Search for the cell housing the specified text and yield its (x, y) center coordinate. 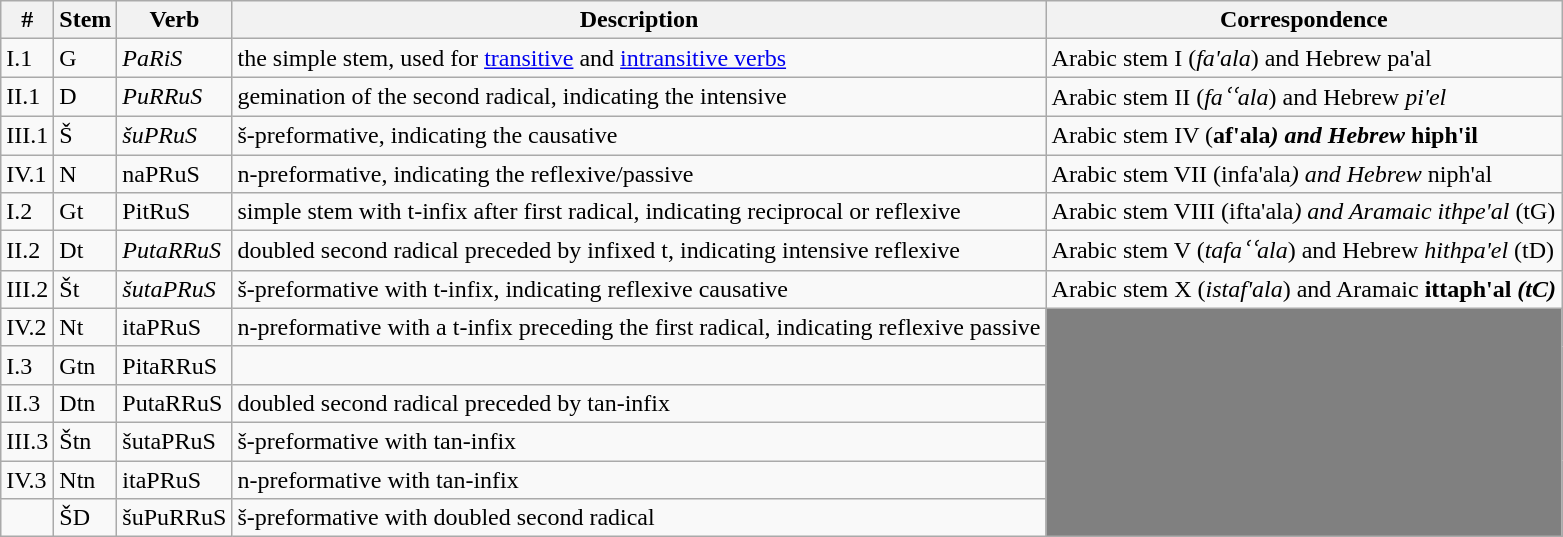
PitRuS (174, 212)
III.2 (28, 289)
Št (86, 289)
Dt (86, 251)
# (28, 20)
Gtn (86, 365)
G (86, 58)
IV.2 (28, 327)
Ntn (86, 479)
š-preformative with t-infix, indicating reflexive causative (639, 289)
Arabic stem X (istaf'ala) and Aramaic ittaph'al (tC) (1304, 289)
Dtn (86, 403)
I.3 (28, 365)
Stem (86, 20)
IV.1 (28, 173)
š-preformative with doubled second radical (639, 518)
the simple stem, used for transitive and intransitive verbs (639, 58)
Verb (174, 20)
III.3 (28, 441)
doubled second radical preceded by infixed t, indicating intensive reflexive (639, 251)
gemination of the second radical, indicating the intensive (639, 97)
II.2 (28, 251)
D (86, 97)
Arabic stem II (faʿʿala) and Hebrew pi'el (1304, 97)
Description (639, 20)
n-preformative with tan-infix (639, 479)
n-preformative with a t-infix preceding the first radical, indicating reflexive passive (639, 327)
PuRRuS (174, 97)
Arabic stem VII (infa'ala) and Hebrew niph'al (1304, 173)
naPRuS (174, 173)
Arabic stem IV (af'ala) and Hebrew hiph'il (1304, 135)
doubled second radical preceded by tan-infix (639, 403)
II.3 (28, 403)
PitaRRuS (174, 365)
ŠD (86, 518)
š-preformative, indicating the causative (639, 135)
IV.3 (28, 479)
š-preformative with tan-infix (639, 441)
Š (86, 135)
Nt (86, 327)
Arabic stem V (tafaʿʿala) and Hebrew hithpa'el (tD) (1304, 251)
simple stem with t-infix after first radical, indicating reciprocal or reflexive (639, 212)
Arabic stem VIII (ifta'ala) and Aramaic ithpe'al (tG) (1304, 212)
Arabic stem I (fa'ala) and Hebrew pa'al (1304, 58)
Correspondence (1304, 20)
I.1 (28, 58)
šuPuRRuS (174, 518)
I.2 (28, 212)
šuPRuS (174, 135)
N (86, 173)
PaRiS (174, 58)
Štn (86, 441)
n-preformative, indicating the reflexive/passive (639, 173)
III.1 (28, 135)
Gt (86, 212)
II.1 (28, 97)
